Capture the cell that displays the provided text and extract its (x, y) central coordinate. 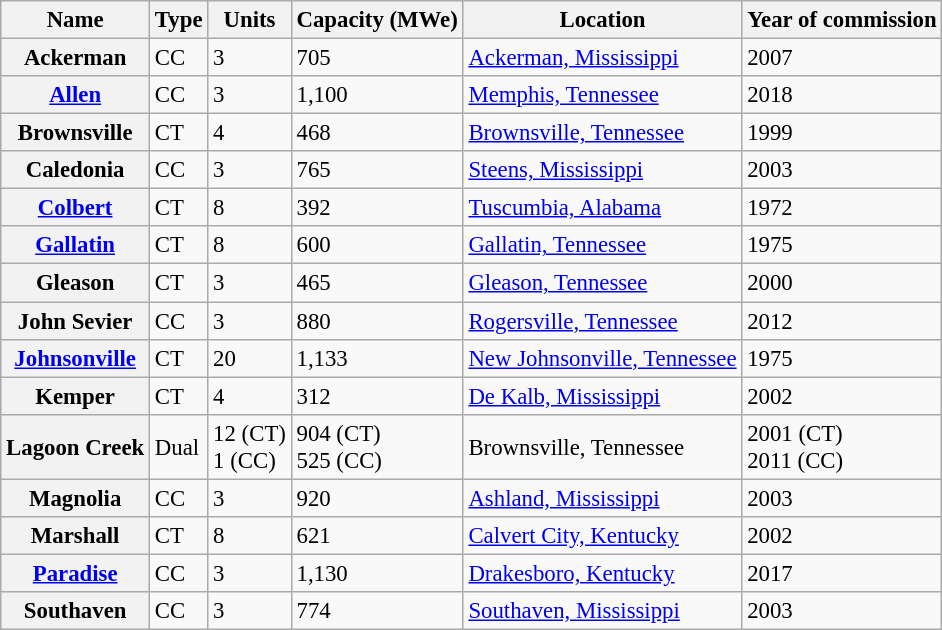
Tuscumbia, Alabama (602, 208)
312 (377, 396)
Ackerman, Mississippi (602, 58)
2007 (842, 58)
Calvert City, Kentucky (602, 536)
Gallatin (76, 245)
2012 (842, 321)
Units (250, 20)
New Johnsonville, Tennessee (602, 358)
621 (377, 536)
Capacity (MWe) (377, 20)
920 (377, 498)
John Sevier (76, 321)
1999 (842, 133)
Gallatin, Tennessee (602, 245)
Lagoon Creek (76, 446)
Colbert (76, 208)
Caledonia (76, 170)
Drakesboro, Kentucky (602, 573)
705 (377, 58)
Southaven (76, 611)
468 (377, 133)
Type (179, 20)
600 (377, 245)
392 (377, 208)
880 (377, 321)
Johnsonville (76, 358)
De Kalb, Mississippi (602, 396)
Gleason, Tennessee (602, 283)
1972 (842, 208)
Steens, Mississippi (602, 170)
Name (76, 20)
Marshall (76, 536)
1,133 (377, 358)
Kemper (76, 396)
Southaven, Mississippi (602, 611)
2001 (CT)2011 (CC) (842, 446)
20 (250, 358)
Dual (179, 446)
Year of commission (842, 20)
765 (377, 170)
Rogersville, Tennessee (602, 321)
2000 (842, 283)
12 (CT) 1 (CC) (250, 446)
Ackerman (76, 58)
Ashland, Mississippi (602, 498)
Magnolia (76, 498)
2017 (842, 573)
Brownsville (76, 133)
465 (377, 283)
1,130 (377, 573)
Allen (76, 95)
1,100 (377, 95)
Gleason (76, 283)
774 (377, 611)
Paradise (76, 573)
Location (602, 20)
2018 (842, 95)
904 (CT)525 (CC) (377, 446)
Memphis, Tennessee (602, 95)
